Identify which cell holds the provided text, then report its (x, y) central coordinate. 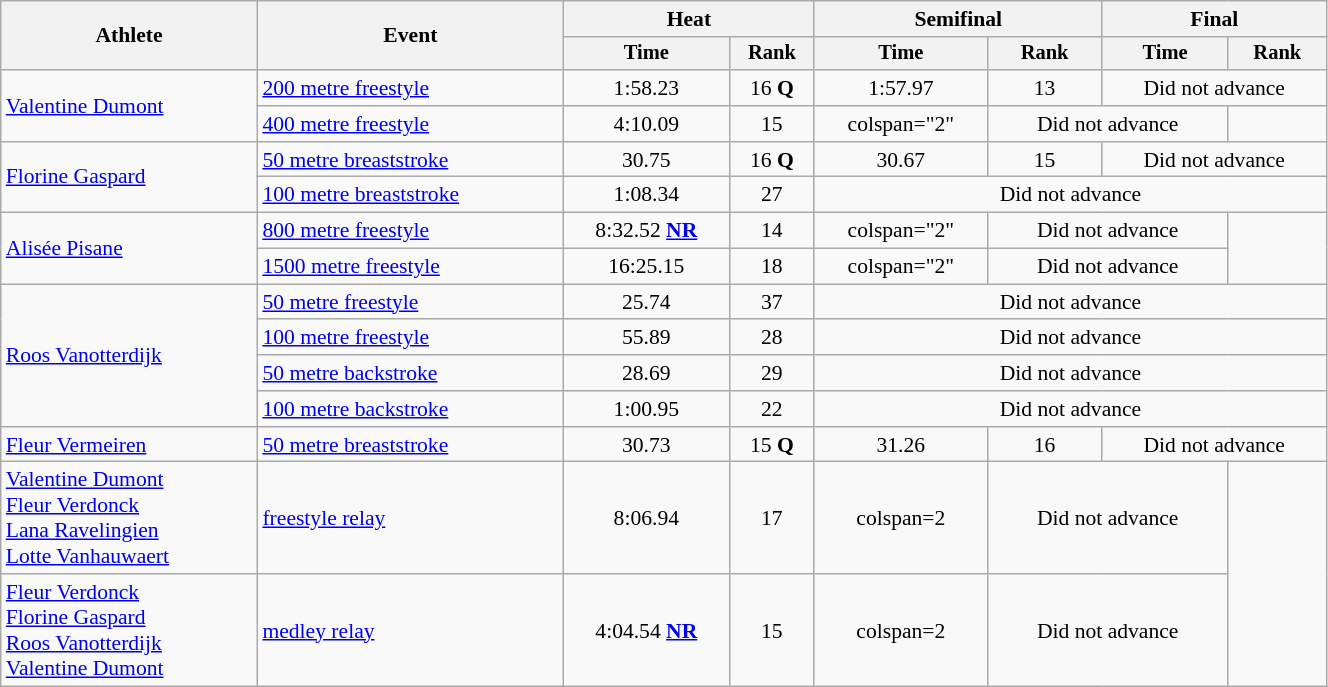
15 Q (772, 445)
100 metre breaststroke (410, 195)
Alisée Pisane (130, 248)
50 metre freestyle (410, 302)
18 (772, 267)
14 (772, 231)
30.73 (646, 445)
Florine Gaspard (130, 178)
50 metre backstroke (410, 373)
31.26 (900, 445)
Heat (688, 19)
Fleur Vermeiren (130, 445)
Semifinal (958, 19)
1:08.34 (646, 195)
55.89 (646, 338)
freestyle relay (410, 518)
1:57.97 (900, 88)
1500 metre freestyle (410, 267)
4:04.54 NR (646, 630)
100 metre backstroke (410, 409)
Valentine Dumont Fleur Verdonck Lana Ravelingien Lotte Vanhauwaert (130, 518)
30.67 (900, 160)
400 metre freestyle (410, 124)
200 metre freestyle (410, 88)
25.74 (646, 302)
16:25.15 (646, 267)
Final (1214, 19)
100 metre freestyle (410, 338)
28 (772, 338)
medley relay (410, 630)
Valentine Dumont (130, 106)
37 (772, 302)
1:58.23 (646, 88)
22 (772, 409)
30.75 (646, 160)
16 (1044, 445)
13 (1044, 88)
1:00.95 (646, 409)
27 (772, 195)
17 (772, 518)
29 (772, 373)
4:10.09 (646, 124)
Fleur Verdonck Florine Gaspard Roos Vanotterdijk Valentine Dumont (130, 630)
8:32.52 NR (646, 231)
800 metre freestyle (410, 231)
Athlete (130, 36)
28.69 (646, 373)
Event (410, 36)
8:06.94 (646, 518)
Roos Vanotterdijk (130, 355)
